Output the [X, Y] coordinate of the center of the cell containing the given text.  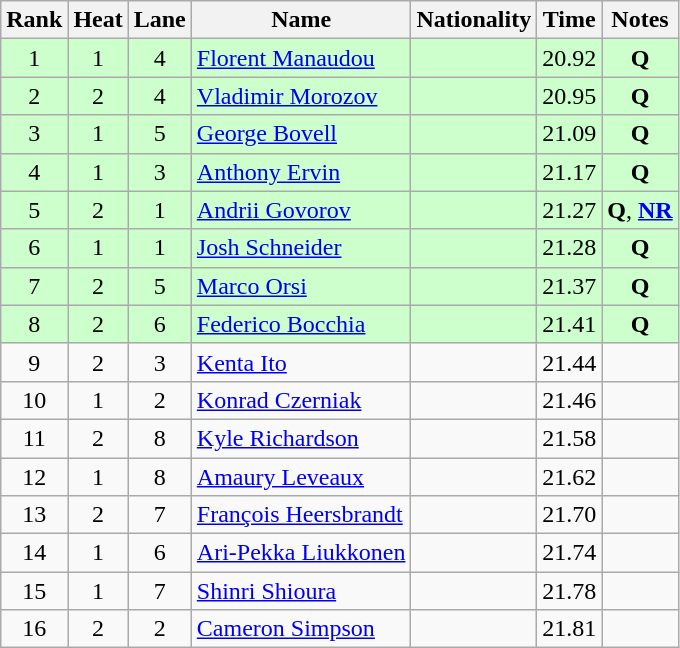
21.37 [570, 286]
Lane [160, 20]
Vladimir Morozov [301, 96]
15 [34, 591]
20.95 [570, 96]
Federico Bocchia [301, 324]
Anthony Ervin [301, 172]
Heat [98, 20]
12 [34, 477]
François Heersbrandt [301, 515]
21.78 [570, 591]
21.74 [570, 553]
21.09 [570, 134]
Andrii Govorov [301, 210]
13 [34, 515]
10 [34, 400]
George Bovell [301, 134]
21.17 [570, 172]
Shinri Shioura [301, 591]
Notes [640, 20]
Kenta Ito [301, 362]
21.27 [570, 210]
Cameron Simpson [301, 629]
21.81 [570, 629]
Konrad Czerniak [301, 400]
11 [34, 438]
21.46 [570, 400]
21.58 [570, 438]
20.92 [570, 58]
21.70 [570, 515]
Nationality [474, 20]
Time [570, 20]
21.62 [570, 477]
Rank [34, 20]
Name [301, 20]
Q, NR [640, 210]
Kyle Richardson [301, 438]
14 [34, 553]
Florent Manaudou [301, 58]
21.44 [570, 362]
Amaury Leveaux [301, 477]
Marco Orsi [301, 286]
16 [34, 629]
Ari-Pekka Liukkonen [301, 553]
21.41 [570, 324]
21.28 [570, 248]
9 [34, 362]
Josh Schneider [301, 248]
